Extract the [x, y] coordinate from the center of the cell holding the provided text.  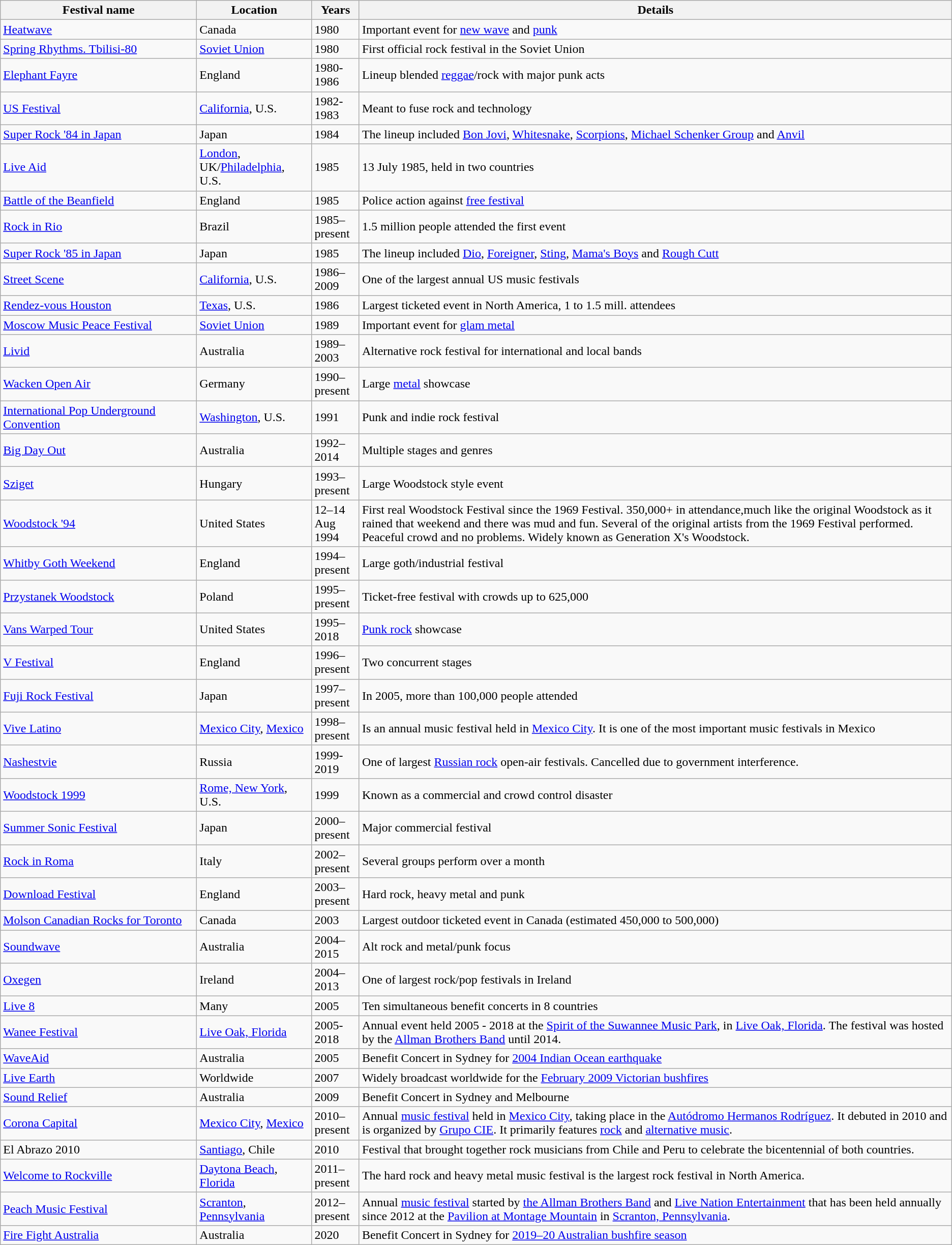
2005-2018 [336, 1032]
Germany [254, 384]
The lineup included Dio, Foreigner, Sting, Mama's Boys and Rough Cutt [655, 253]
El Abrazo 2010 [99, 1149]
Meant to fuse rock and technology [655, 108]
Known as a commercial and crowd control disaster [655, 794]
Wacken Open Air [99, 384]
Vive Latino [99, 728]
Worldwide [254, 1078]
International Pop Underground Convention [99, 417]
Live Aid [99, 167]
First official rock festival in the Soviet Union [655, 49]
Benefit Concert in Sydney and Melbourne [655, 1097]
Multiple stages and genres [655, 451]
Alternative rock festival for international and local bands [655, 351]
Details [655, 10]
The hard rock and heavy metal music festival is the largest rock festival in North America. [655, 1176]
Important event for new wave and punk [655, 29]
Livid [99, 351]
Whitby Goth Weekend [99, 564]
1997–present [336, 696]
1.5 million people attended the first event [655, 227]
Oxegen [99, 980]
2003–present [336, 894]
Live 8 [99, 1006]
Italy [254, 861]
Woodstock '94 [99, 523]
12–14 Aug 1994 [336, 523]
Scranton, Pennsylvania [254, 1208]
Moscow Music Peace Festival [99, 325]
1986–2009 [336, 279]
Heatwave [99, 29]
Police action against free festival [655, 200]
V Festival [99, 662]
Important event for glam metal [655, 325]
Benefit Concert in Sydney for 2019–20 Australian bushfire season [655, 1235]
Rock in Rio [99, 227]
Russia [254, 762]
Benefit Concert in Sydney for 2004 Indian Ocean earthquake [655, 1058]
2020 [336, 1235]
2003 [336, 921]
Major commercial festival [655, 828]
One of largest rock/pop festivals in Ireland [655, 980]
Super Rock '85 in Japan [99, 253]
Soundwave [99, 947]
Battle of the Beanfield [99, 200]
Texas, U.S. [254, 305]
2002–present [336, 861]
1991 [336, 417]
Przystanek Woodstock [99, 596]
Large goth/industrial festival [655, 564]
Live Earth [99, 1078]
Big Day Out [99, 451]
Two concurrent stages [655, 662]
Location [254, 10]
2004–2013 [336, 980]
2010 [336, 1149]
Corona Capital [99, 1123]
Alt rock and metal/punk focus [655, 947]
2012–present [336, 1208]
Summer Sonic Festival [99, 828]
1995–2018 [336, 630]
Fuji Rock Festival [99, 696]
Hungary [254, 483]
Live Oak, Florida [254, 1032]
13 July 1985, held in two countries [655, 167]
1989–2003 [336, 351]
Ten simultaneous benefit concerts in 8 countries [655, 1006]
Widely broadcast worldwide for the February 2009 Victorian bushfires [655, 1078]
Brazil [254, 227]
Vans Warped Tour [99, 630]
Punk and indie rock festival [655, 417]
Sziget [99, 483]
Download Festival [99, 894]
1999-2019 [336, 762]
Ticket-free festival with crowds up to 625,000 [655, 596]
Years [336, 10]
Large metal showcase [655, 384]
Lineup blended reggae/rock with major punk acts [655, 75]
Spring Rhythms. Tbilisi-80 [99, 49]
Molson Canadian Rocks for Toronto [99, 921]
Festival that brought together rock musicians from Chile and Peru to celebrate the bicentennial of both countries. [655, 1149]
2004–2015 [336, 947]
London, UK/Philadelphia, U.S. [254, 167]
2000–present [336, 828]
Sound Relief [99, 1097]
Punk rock showcase [655, 630]
One of the largest annual US music festivals [655, 279]
2007 [336, 1078]
1999 [336, 794]
1980-1986 [336, 75]
Peach Music Festival [99, 1208]
Many [254, 1006]
Festival name [99, 10]
1993–present [336, 483]
Fire Fight Australia [99, 1235]
Several groups perform over a month [655, 861]
1990–present [336, 384]
Largest ticketed event in North America, 1 to 1.5 mill. attendees [655, 305]
1982-1983 [336, 108]
Super Rock '84 in Japan [99, 134]
Welcome to Rockville [99, 1176]
1986 [336, 305]
Wanee Festival [99, 1032]
Washington, U.S. [254, 417]
1994–present [336, 564]
Santiago, Chile [254, 1149]
Poland [254, 596]
Largest outdoor ticketed event in Canada (estimated 450,000 to 500,000) [655, 921]
Ireland [254, 980]
Large Woodstock style event [655, 483]
The lineup included Bon Jovi, Whitesnake, Scorpions, Michael Schenker Group and Anvil [655, 134]
1989 [336, 325]
1995–present [336, 596]
1985–present [336, 227]
Daytona Beach, Florida [254, 1176]
Nashestvie [99, 762]
WaveAid [99, 1058]
2010–present [336, 1123]
Rendez-vous Houston [99, 305]
1984 [336, 134]
Rock in Roma [99, 861]
2011–present [336, 1176]
1992–2014 [336, 451]
In 2005, more than 100,000 people attended [655, 696]
One of largest Russian rock open-air festivals. Cancelled due to government interference. [655, 762]
Woodstock 1999 [99, 794]
1998–present [336, 728]
2009 [336, 1097]
Is an annual music festival held in Mexico City. It is one of the most important music festivals in Mexico [655, 728]
Rome, New York, U.S. [254, 794]
Hard rock, heavy metal and punk [655, 894]
US Festival [99, 108]
Elephant Fayre [99, 75]
1996–present [336, 662]
Street Scene [99, 279]
